Pinpoint the cell where the given text exists, returning its (X, Y) midpoint coordinate. 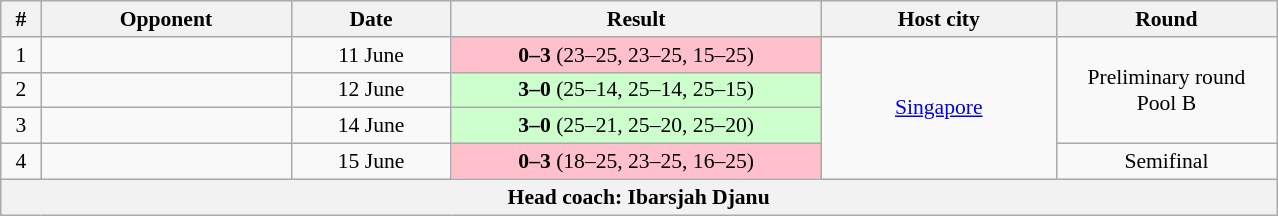
Opponent (166, 19)
Round (1166, 19)
12 June (371, 90)
11 June (371, 55)
Singapore (938, 108)
2 (21, 90)
0–3 (18–25, 23–25, 16–25) (636, 162)
3 (21, 126)
Preliminary roundPool B (1166, 90)
3–0 (25–21, 25–20, 25–20) (636, 126)
Semifinal (1166, 162)
Result (636, 19)
Date (371, 19)
0–3 (23–25, 23–25, 15–25) (636, 55)
15 June (371, 162)
# (21, 19)
1 (21, 55)
3–0 (25–14, 25–14, 25–15) (636, 90)
4 (21, 162)
Head coach: Ibarsjah Djanu (639, 197)
14 June (371, 126)
Host city (938, 19)
